Capture the cell that displays the provided text and extract its [X, Y] central coordinate. 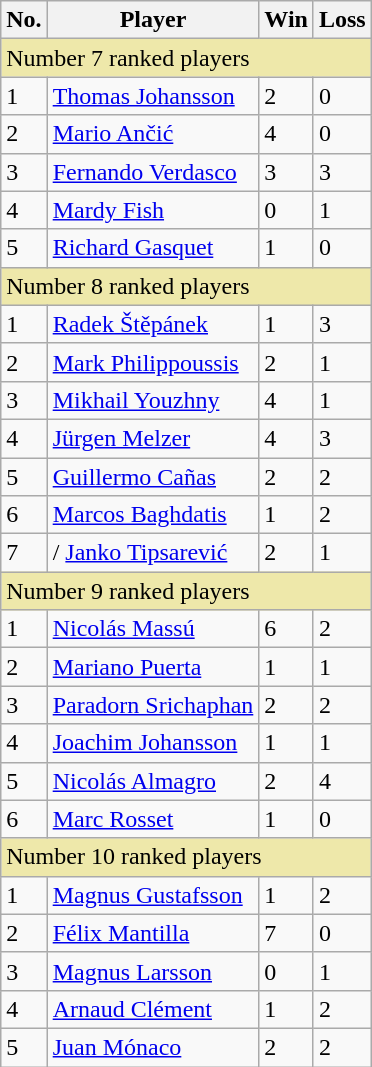
/ Janko Tipsarević [153, 553]
Magnus Larsson [153, 971]
Win [286, 20]
No. [24, 20]
Marc Rosset [153, 819]
Mariano Puerta [153, 667]
Fernando Verdasco [153, 172]
Loss [342, 20]
Paradorn Srichaphan [153, 705]
Nicolás Massú [153, 629]
Marcos Baghdatis [153, 515]
Magnus Gustafsson [153, 895]
Nicolás Almagro [153, 781]
Mario Ančić [153, 134]
Number 10 ranked players [186, 857]
Number 7 ranked players [186, 58]
Mark Philippoussis [153, 362]
Joachim Johansson [153, 743]
Félix Mantilla [153, 933]
Number 9 ranked players [186, 591]
Radek Štěpánek [153, 324]
Richard Gasquet [153, 248]
Jürgen Melzer [153, 438]
Arnaud Clément [153, 1009]
Juan Mónaco [153, 1047]
Mikhail Youzhny [153, 400]
Thomas Johansson [153, 96]
Guillermo Cañas [153, 477]
Number 8 ranked players [186, 286]
Mardy Fish [153, 210]
Player [153, 20]
